For the text-containing cell, return its midpoint in [x, y] coordinate format. 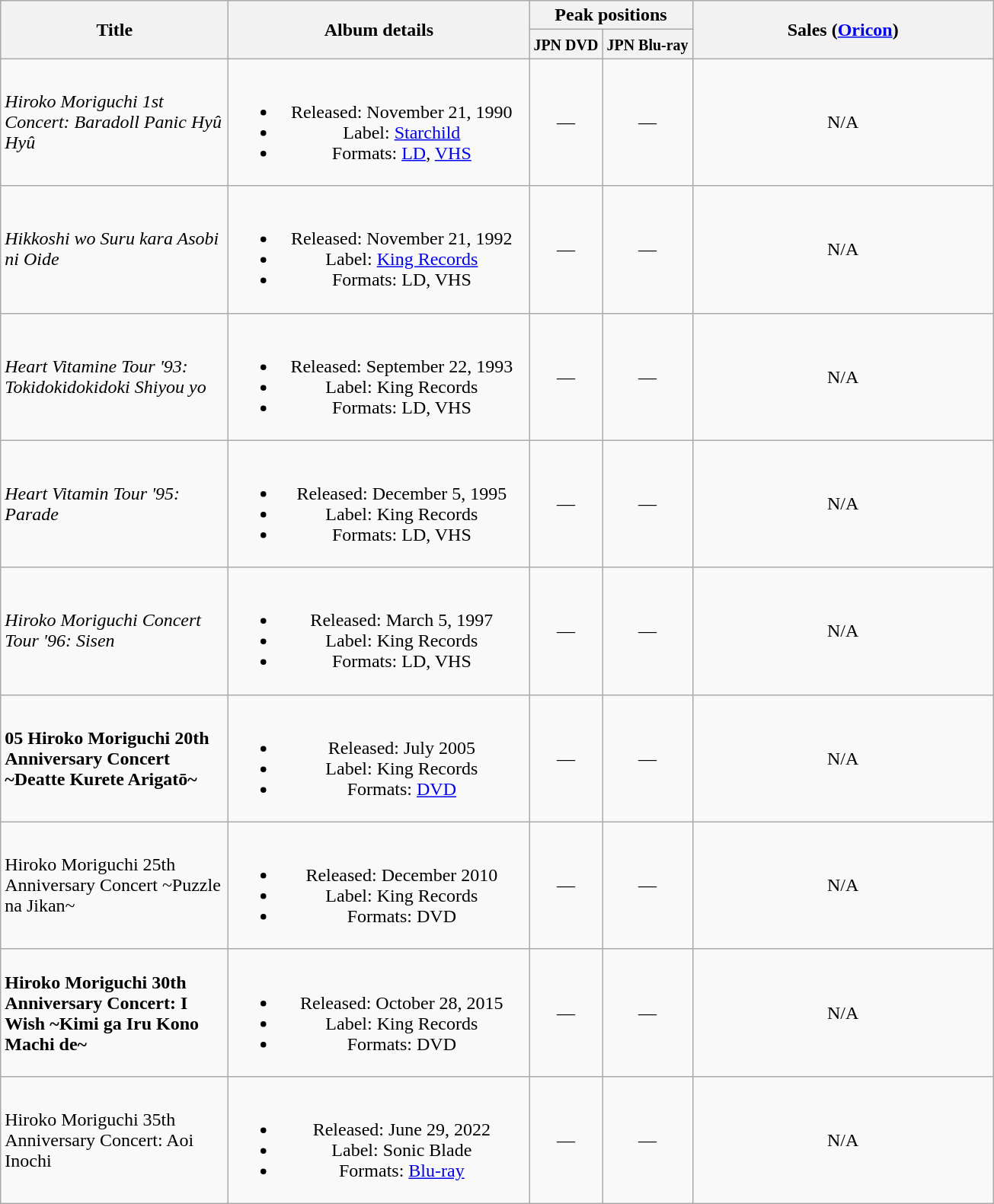
Released: June 29, 2022Label: Sonic BladeFormats: Blu-ray [379, 1139]
Heart Vitamine Tour '93: Tokidokidokidoki Shiyou yo [114, 376]
Released: July 2005Label: King RecordsFormats: DVD [379, 758]
Hiroko Moriguchi Concert Tour '96: Sisen [114, 631]
Released: December 5, 1995Label: King RecordsFormats: LD, VHS [379, 504]
JPN Blu-ray [647, 44]
Released: December 2010Label: King RecordsFormats: DVD [379, 885]
Released: September 22, 1993Label: King RecordsFormats: LD, VHS [379, 376]
Album details [379, 30]
Title [114, 30]
Released: March 5, 1997Label: King RecordsFormats: LD, VHS [379, 631]
Heart Vitamin Tour '95: Parade [114, 504]
Released: November 21, 1990Label: StarchildFormats: LD, VHS [379, 122]
Hikkoshi wo Suru kara Asobi ni Oide [114, 250]
Hiroko Moriguchi 1st Concert: Baradoll Panic Hyû Hyû [114, 122]
Sales (Oricon) [842, 30]
Released: November 21, 1992Label: King RecordsFormats: LD, VHS [379, 250]
Peak positions [611, 15]
Hiroko Moriguchi 30th Anniversary Concert: I Wish ~Kimi ga Iru Kono Machi de~ [114, 1013]
Released: October 28, 2015Label: King RecordsFormats: DVD [379, 1013]
Hiroko Moriguchi 35th Anniversary Concert: Aoi Inochi [114, 1139]
JPN DVD [566, 44]
Hiroko Moriguchi 25th Anniversary Concert ~Puzzle na Jikan~ [114, 885]
05 Hiroko Moriguchi 20th Anniversary Concert ~Deatte Kurete Arigatō~ [114, 758]
